For the text-containing cell, return its midpoint in (x, y) coordinate format. 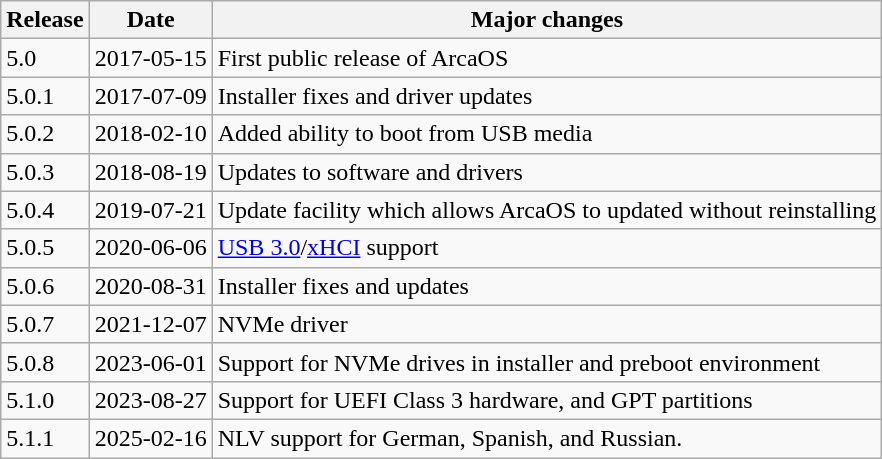
NVMe driver (547, 324)
2018-08-19 (150, 172)
2025-02-16 (150, 438)
Added ability to boot from USB media (547, 134)
5.0.8 (45, 362)
Support for UEFI Class 3 hardware, and GPT partitions (547, 400)
First public release of ArcaOS (547, 58)
2023-06-01 (150, 362)
Major changes (547, 20)
5.1.1 (45, 438)
Installer fixes and driver updates (547, 96)
Installer fixes and updates (547, 286)
5.0.2 (45, 134)
5.0 (45, 58)
2021-12-07 (150, 324)
Updates to software and drivers (547, 172)
NLV support for German, Spanish, and Russian. (547, 438)
2018-02-10 (150, 134)
Support for NVMe drives in installer and preboot environment (547, 362)
2020-08-31 (150, 286)
2017-07-09 (150, 96)
2023-08-27 (150, 400)
USB 3.0/xHCI support (547, 248)
5.0.7 (45, 324)
5.0.1 (45, 96)
5.1.0 (45, 400)
5.0.4 (45, 210)
2020-06-06 (150, 248)
5.0.5 (45, 248)
Update facility which allows ArcaOS to updated without reinstalling (547, 210)
2019-07-21 (150, 210)
5.0.6 (45, 286)
Date (150, 20)
5.0.3 (45, 172)
Release (45, 20)
2017-05-15 (150, 58)
